Find where the given text appears and provide that cell's center as [x, y] coordinate. 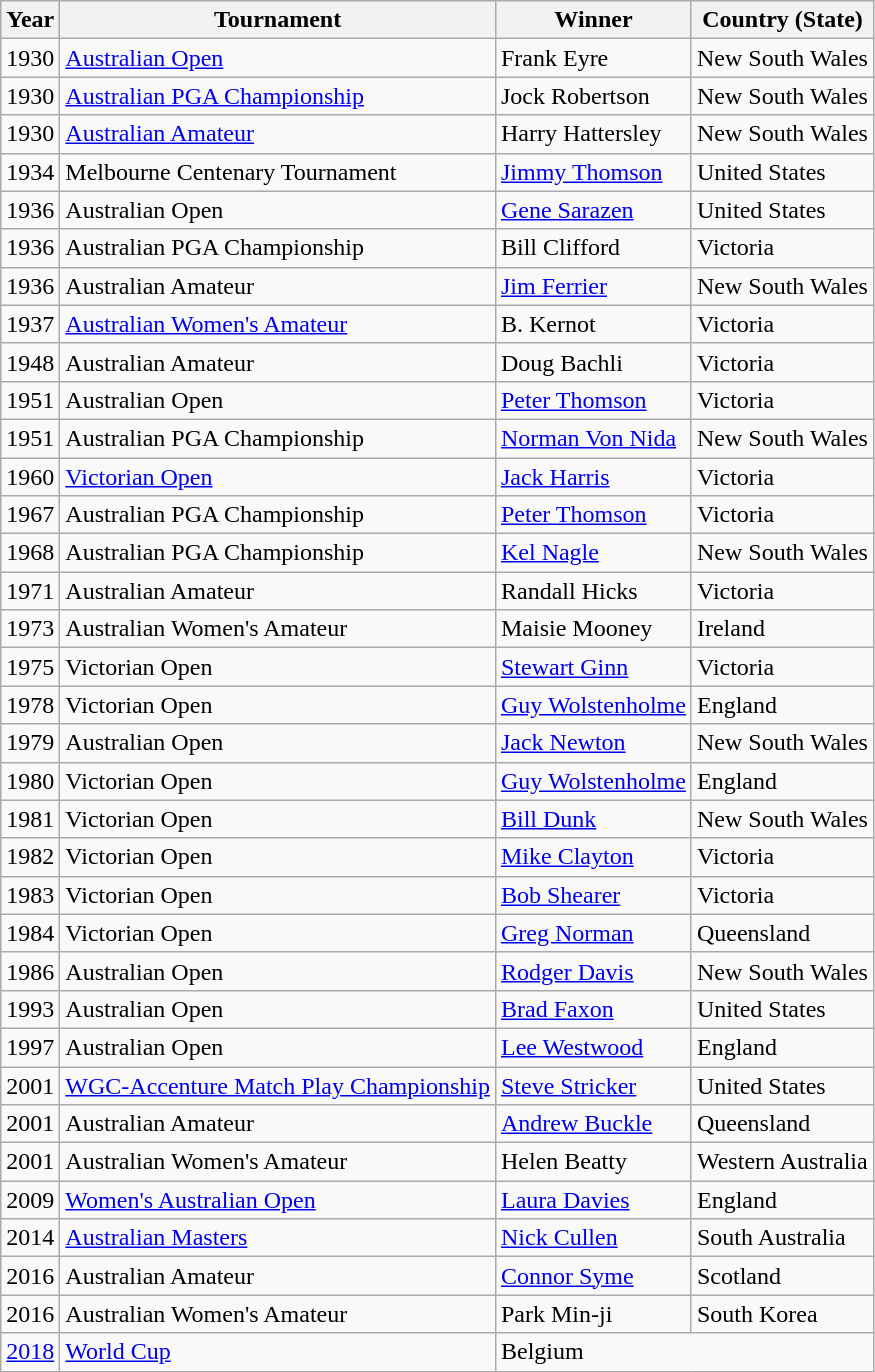
Greg Norman [593, 933]
Bill Clifford [593, 248]
Andrew Buckle [593, 1124]
Melbourne Centenary Tournament [278, 172]
1979 [30, 743]
South Australia [782, 1238]
Connor Syme [593, 1276]
Tournament [278, 20]
Stewart Ginn [593, 667]
1982 [30, 857]
1960 [30, 477]
2009 [30, 1200]
1978 [30, 705]
Western Australia [782, 1162]
1983 [30, 895]
1984 [30, 933]
1967 [30, 515]
Park Min-ji [593, 1314]
1980 [30, 781]
1934 [30, 172]
Mike Clayton [593, 857]
1997 [30, 1047]
Steve Stricker [593, 1085]
Harry Hattersley [593, 134]
1993 [30, 1009]
Jack Newton [593, 743]
Australian Masters [278, 1238]
Nick Cullen [593, 1238]
Bob Shearer [593, 895]
2014 [30, 1238]
Maisie Mooney [593, 629]
1948 [30, 362]
1971 [30, 591]
Lee Westwood [593, 1047]
Norman Von Nida [593, 438]
Jack Harris [593, 477]
Randall Hicks [593, 591]
1968 [30, 553]
Bill Dunk [593, 819]
1937 [30, 324]
Belgium [684, 1352]
WGC-Accenture Match Play Championship [278, 1085]
B. Kernot [593, 324]
World Cup [278, 1352]
Ireland [782, 629]
South Korea [782, 1314]
Year [30, 20]
Rodger Davis [593, 971]
1975 [30, 667]
Scotland [782, 1276]
Country (State) [782, 20]
Women's Australian Open [278, 1200]
1986 [30, 971]
Gene Sarazen [593, 210]
Kel Nagle [593, 553]
2018 [30, 1352]
Brad Faxon [593, 1009]
Frank Eyre [593, 58]
1973 [30, 629]
Jimmy Thomson [593, 172]
Jim Ferrier [593, 286]
Laura Davies [593, 1200]
Doug Bachli [593, 362]
Winner [593, 20]
Jock Robertson [593, 96]
Helen Beatty [593, 1162]
1981 [30, 819]
